Identify which cell holds the provided text, then report its (X, Y) central coordinate. 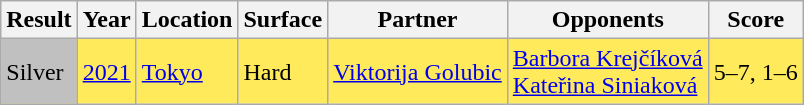
Score (756, 20)
Surface (283, 20)
Partner (418, 20)
Result (39, 20)
5–7, 1–6 (756, 72)
Viktorija Golubic (418, 72)
Silver (39, 72)
Year (106, 20)
2021 (106, 72)
Barbora Krejčíková Kateřina Siniaková (608, 72)
Hard (283, 72)
Tokyo (187, 72)
Location (187, 20)
Opponents (608, 20)
